Scan for the cell matching the given text and deliver its (x, y) coordinate at center. 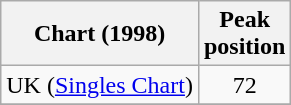
Chart (1998) (100, 34)
Peakposition (244, 34)
72 (244, 85)
UK (Singles Chart) (100, 85)
